Return [x, y] of the center of cell containing provided text 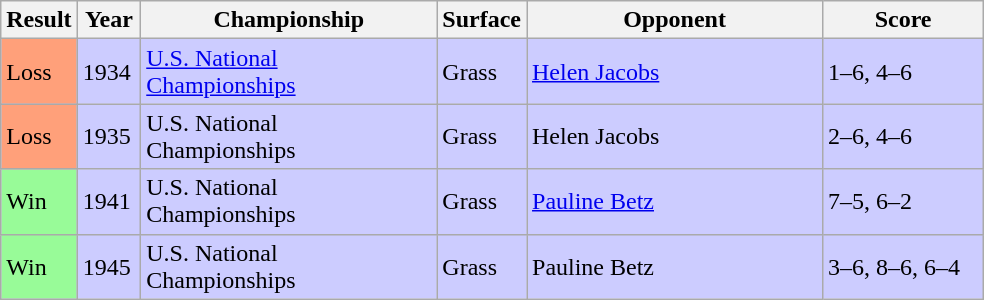
1941 [109, 202]
Surface [482, 20]
7–5, 6–2 [904, 202]
Result [39, 20]
1–6, 4–6 [904, 72]
3–6, 8–6, 6–4 [904, 266]
Year [109, 20]
Opponent [674, 20]
1935 [109, 136]
2–6, 4–6 [904, 136]
1934 [109, 72]
Championship [289, 20]
Score [904, 20]
1945 [109, 266]
